Return the (x, y) coordinate for the center point of the cell that contains the specified text.  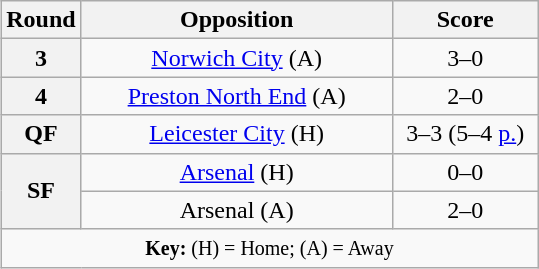
Round (41, 20)
Preston North End (A) (236, 96)
3 (41, 58)
4 (41, 96)
Norwich City (A) (236, 58)
Arsenal (H) (236, 172)
Arsenal (A) (236, 210)
Leicester City (H) (236, 134)
3–3 (5–4 p.) (465, 134)
SF (41, 191)
QF (41, 134)
Score (465, 20)
Opposition (236, 20)
Key: (H) = Home; (A) = Away (270, 248)
0–0 (465, 172)
3–0 (465, 58)
